Scan for the cell matching the given text and deliver its [X, Y] coordinate at center. 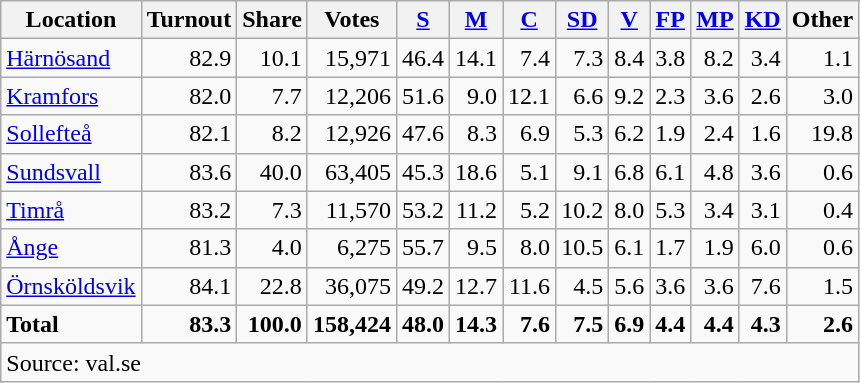
83.3 [189, 324]
Kramfors [71, 96]
84.1 [189, 286]
49.2 [422, 286]
19.8 [822, 134]
Votes [352, 20]
12,206 [352, 96]
Sollefteå [71, 134]
3.8 [670, 58]
1.6 [762, 134]
FP [670, 20]
Total [71, 324]
S [422, 20]
6.2 [630, 134]
11.6 [530, 286]
12.1 [530, 96]
100.0 [272, 324]
82.9 [189, 58]
Härnösand [71, 58]
4.3 [762, 324]
82.1 [189, 134]
15,971 [352, 58]
7.4 [530, 58]
9.1 [582, 172]
22.8 [272, 286]
83.6 [189, 172]
6,275 [352, 248]
8.4 [630, 58]
3.0 [822, 96]
40.0 [272, 172]
6.8 [630, 172]
63,405 [352, 172]
83.2 [189, 210]
55.7 [422, 248]
2.3 [670, 96]
7.5 [582, 324]
V [630, 20]
14.1 [476, 58]
7.7 [272, 96]
Sundsvall [71, 172]
1.1 [822, 58]
158,424 [352, 324]
4.5 [582, 286]
5.1 [530, 172]
47.6 [422, 134]
Ånge [71, 248]
36,075 [352, 286]
Örnsköldsvik [71, 286]
51.6 [422, 96]
2.4 [715, 134]
KD [762, 20]
6.0 [762, 248]
9.2 [630, 96]
45.3 [422, 172]
18.6 [476, 172]
Source: val.se [430, 362]
53.2 [422, 210]
10.5 [582, 248]
4.8 [715, 172]
SD [582, 20]
5.2 [530, 210]
12.7 [476, 286]
Share [272, 20]
MP [715, 20]
1.5 [822, 286]
4.0 [272, 248]
0.4 [822, 210]
11,570 [352, 210]
3.1 [762, 210]
82.0 [189, 96]
8.3 [476, 134]
9.5 [476, 248]
6.6 [582, 96]
14.3 [476, 324]
Other [822, 20]
48.0 [422, 324]
12,926 [352, 134]
Turnout [189, 20]
11.2 [476, 210]
46.4 [422, 58]
Timrå [71, 210]
1.7 [670, 248]
Location [71, 20]
C [530, 20]
10.1 [272, 58]
81.3 [189, 248]
10.2 [582, 210]
9.0 [476, 96]
M [476, 20]
5.6 [630, 286]
